Determine the (X, Y) coordinate at the center of the cell enclosing the given text.  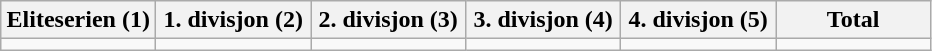
4. divisjon (5) (698, 20)
2. divisjon (3) (388, 20)
3. divisjon (4) (544, 20)
1. divisjon (2) (234, 20)
Total (854, 20)
Eliteserien (1) (78, 20)
